Detect which cell encompasses the target text, then output its [x, y] center coordinate. 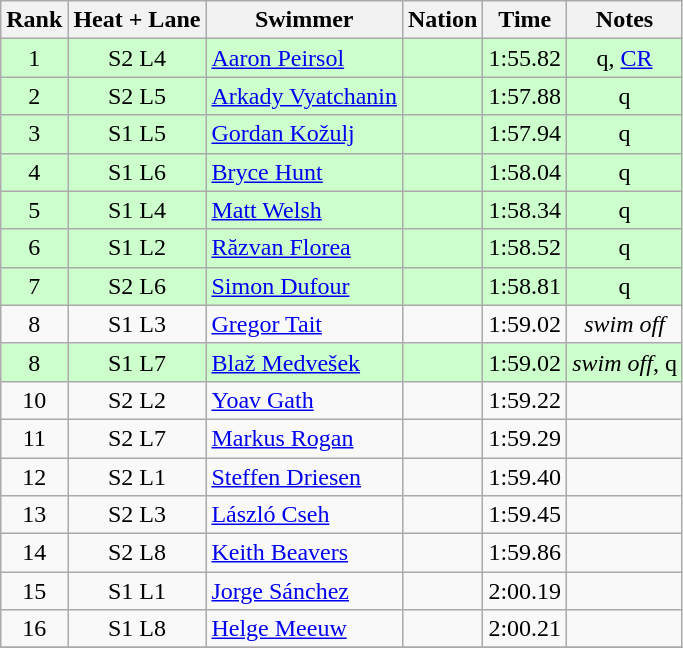
3 [34, 134]
S1 L2 [137, 248]
4 [34, 172]
Răzvan Florea [304, 248]
Blaž Medvešek [304, 362]
S1 L4 [137, 210]
11 [34, 438]
10 [34, 400]
Time [525, 20]
S1 L5 [137, 134]
S1 L6 [137, 172]
S1 L1 [137, 591]
1 [34, 58]
Rank [34, 20]
Nation [442, 20]
S2 L8 [137, 553]
14 [34, 553]
1:58.52 [525, 248]
Bryce Hunt [304, 172]
q, CR [625, 58]
Gregor Tait [304, 324]
S2 L7 [137, 438]
S2 L2 [137, 400]
S2 L6 [137, 286]
Gordan Kožulj [304, 134]
1:57.88 [525, 96]
1:59.22 [525, 400]
1:59.40 [525, 477]
5 [34, 210]
S2 L4 [137, 58]
Jorge Sánchez [304, 591]
S1 L7 [137, 362]
1:58.34 [525, 210]
2 [34, 96]
Matt Welsh [304, 210]
1:59.29 [525, 438]
S2 L3 [137, 515]
2:00.19 [525, 591]
1:57.94 [525, 134]
1:58.04 [525, 172]
6 [34, 248]
Simon Dufour [304, 286]
2:00.21 [525, 629]
Keith Beavers [304, 553]
Notes [625, 20]
S2 L5 [137, 96]
Helge Meeuw [304, 629]
Arkady Vyatchanin [304, 96]
7 [34, 286]
16 [34, 629]
swim off, q [625, 362]
Swimmer [304, 20]
1:59.86 [525, 553]
15 [34, 591]
Yoav Gath [304, 400]
1:58.81 [525, 286]
Markus Rogan [304, 438]
13 [34, 515]
1:59.45 [525, 515]
Steffen Driesen [304, 477]
12 [34, 477]
S1 L8 [137, 629]
Aaron Peirsol [304, 58]
swim off [625, 324]
S1 L3 [137, 324]
1:55.82 [525, 58]
Heat + Lane [137, 20]
László Cseh [304, 515]
S2 L1 [137, 477]
